Output the [X, Y] coordinate of the center of the cell containing the given text.  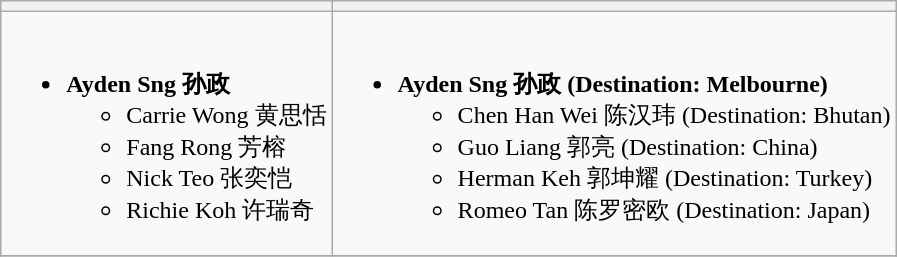
Ayden Sng 孙政Carrie Wong 黄思恬Fang Rong 芳榕Nick Teo 张奕恺Richie Koh 许瑞奇 [166, 134]
